For the text-containing cell, return its midpoint in [x, y] coordinate format. 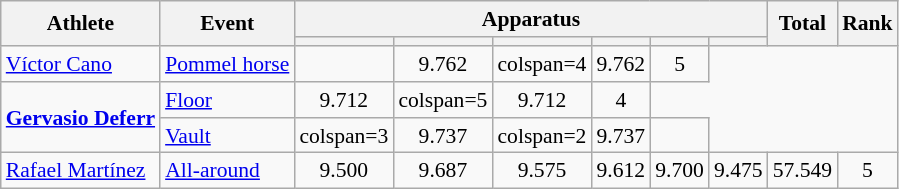
Vault [227, 136]
9.612 [620, 171]
Rafael Martínez [80, 171]
colspan=2 [542, 136]
9.500 [344, 171]
Floor [227, 100]
57.549 [802, 171]
Total [802, 24]
colspan=5 [442, 100]
Event [227, 24]
All-around [227, 171]
9.700 [680, 171]
4 [620, 100]
colspan=3 [344, 136]
Pommel horse [227, 64]
9.575 [542, 171]
Rank [868, 24]
colspan=4 [542, 64]
9.687 [442, 171]
Apparatus [530, 19]
9.475 [738, 171]
Athlete [80, 24]
Gervasio Deferr [80, 118]
Víctor Cano [80, 64]
